Detect which cell encompasses the target text, then output its [X, Y] center coordinate. 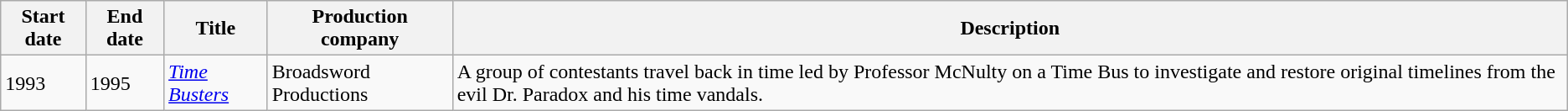
End date [124, 29]
Start date [44, 29]
1995 [124, 82]
Title [216, 29]
1993 [44, 82]
Description [1010, 29]
Production company [360, 29]
Broadsword Productions [360, 82]
Time Busters [216, 82]
